Return (x, y) of the center of cell containing provided text 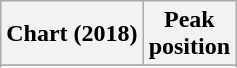
Chart (2018) (72, 34)
Peakposition (189, 34)
